Scan for the cell matching the given text and deliver its (X, Y) coordinate at center. 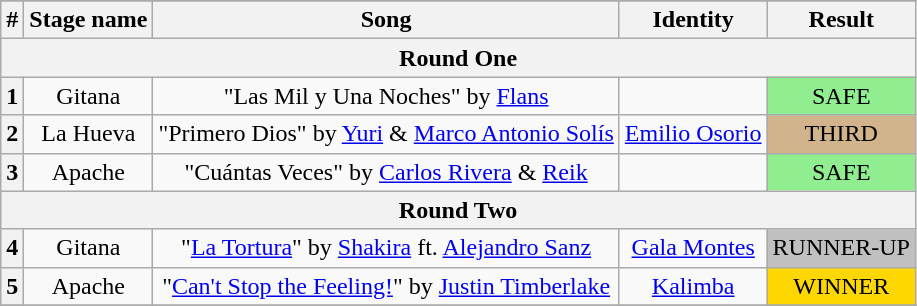
Song (386, 20)
La Hueva (88, 134)
"Primero Dios" by Yuri & Marco Antonio Solís (386, 134)
"Cuántas Veces" by Carlos Rivera & Reik (386, 172)
WINNER (841, 286)
Stage name (88, 20)
Kalimba (693, 286)
"Can't Stop the Feeling!" by Justin Timberlake (386, 286)
Result (841, 20)
"Las Mil y Una Noches" by Flans (386, 96)
4 (12, 248)
Round Two (458, 210)
Round One (458, 58)
5 (12, 286)
Gala Montes (693, 248)
Identity (693, 20)
RUNNER-UP (841, 248)
3 (12, 172)
"La Tortura" by Shakira ft. Alejandro Sanz (386, 248)
1 (12, 96)
2 (12, 134)
THIRD (841, 134)
Emilio Osorio (693, 134)
# (12, 20)
